Scan for the cell matching the given text and deliver its [X, Y] coordinate at center. 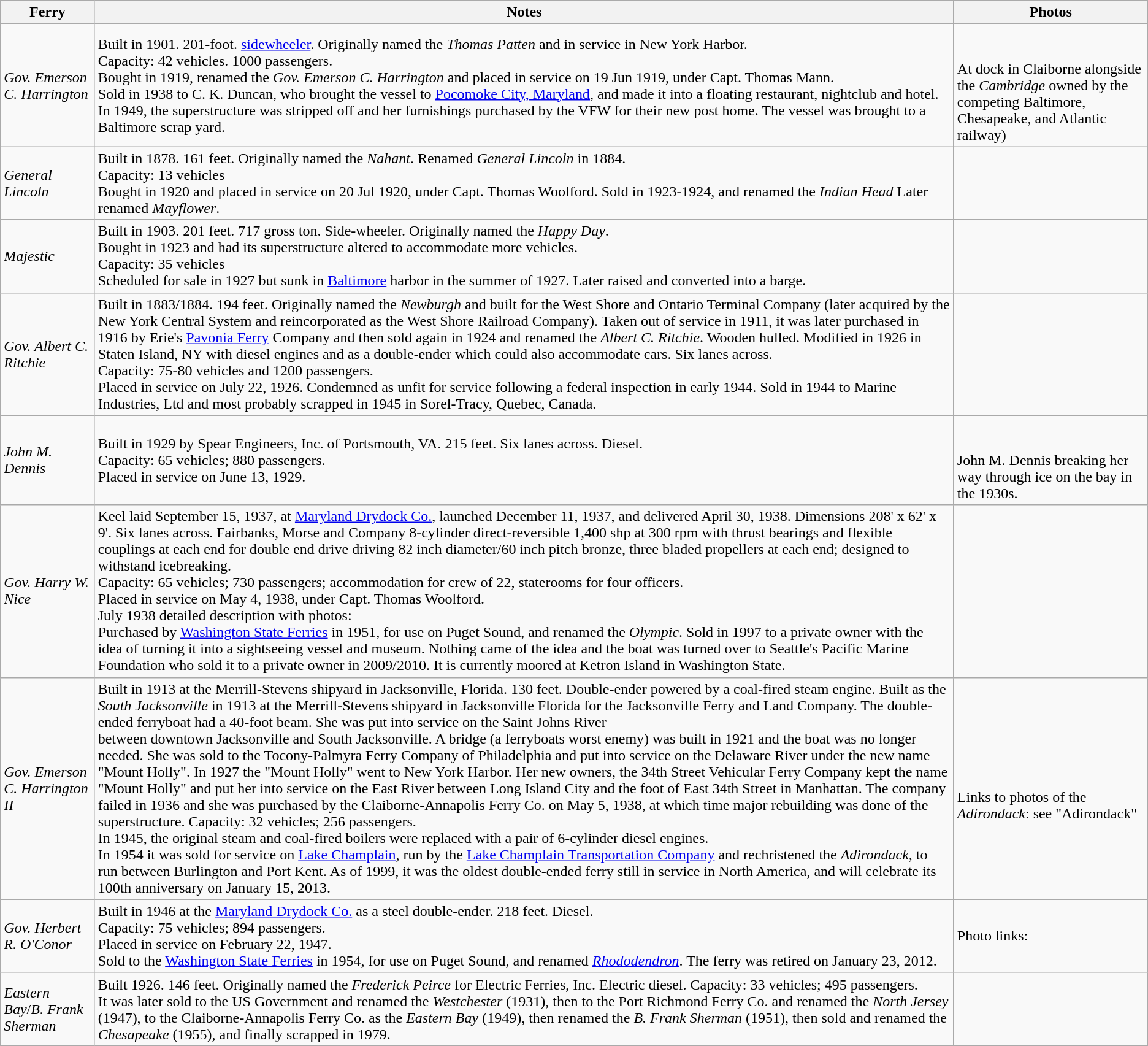
Gov. Emerson C. Harrington [48, 85]
General Lincoln [48, 183]
Gov. Albert C. Ritchie [48, 354]
Photos [1050, 12]
Links to photos of the Adirondack: see "Adirondack" [1050, 788]
Gov. Harry W. Nice [48, 591]
Ferry [48, 12]
Majestic [48, 256]
Gov. Herbert R. O'Conor [48, 936]
Photo links: [1050, 936]
John M. Dennis breaking her way through ice on the bay in the 1930s. [1050, 460]
John M. Dennis [48, 460]
Notes [524, 12]
At dock in Claiborne alongside the Cambridge owned by the competing Baltimore, Chesapeake, and Atlantic railway) [1050, 85]
Eastern Bay/B. Frank Sherman [48, 1009]
Gov. Emerson C. Harrington II [48, 788]
